Output the (x, y) coordinate of the center of the cell containing the given text.  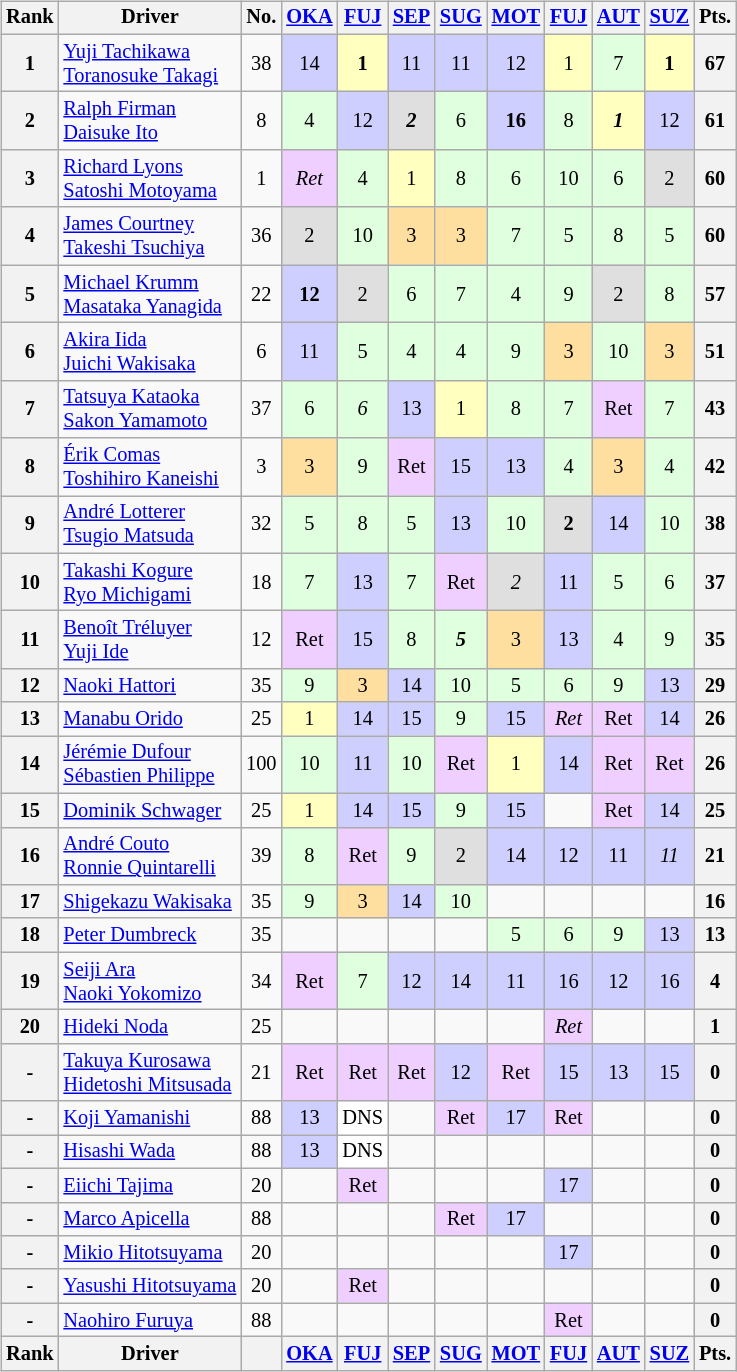
Akira Iida Juichi Wakisaka (150, 352)
Peter Dumbreck (150, 935)
39 (261, 856)
19 (30, 981)
Koji Yamanishi (150, 1118)
Yasushi Hitotsuyama (150, 1286)
Hideki Noda (150, 1027)
Eiichi Tajima (150, 1185)
42 (715, 467)
James Courtney Takeshi Tsuchiya (150, 236)
34 (261, 981)
Marco Apicella (150, 1219)
No. (261, 18)
Érik Comas Toshihiro Kaneishi (150, 467)
Takuya Kurosawa Hidetoshi Mitsusada (150, 1072)
67 (715, 63)
100 (261, 765)
22 (261, 294)
32 (261, 525)
Michael Krumm Masataka Yanagida (150, 294)
Naohiro Furuya (150, 1320)
Naoki Hattori (150, 686)
Richard Lyons Satoshi Motoyama (150, 179)
Benoît Tréluyer Yuji Ide (150, 640)
Hisashi Wada (150, 1152)
Yuji Tachikawa Toranosuke Takagi (150, 63)
Jérémie Dufour Sébastien Philippe (150, 765)
Takashi Kogure Ryo Michigami (150, 582)
André Couto Ronnie Quintarelli (150, 856)
Manabu Orido (150, 719)
Seiji Ara Naoki Yokomizo (150, 981)
Shigekazu Wakisaka (150, 902)
36 (261, 236)
57 (715, 294)
Ralph Firman Daisuke Ito (150, 121)
43 (715, 409)
29 (715, 686)
51 (715, 352)
Mikio Hitotsuyama (150, 1253)
André Lotterer Tsugio Matsuda (150, 525)
Tatsuya Kataoka Sakon Yamamoto (150, 409)
Dominik Schwager (150, 810)
61 (715, 121)
